Search for the cell housing the specified text and yield its (X, Y) center coordinate. 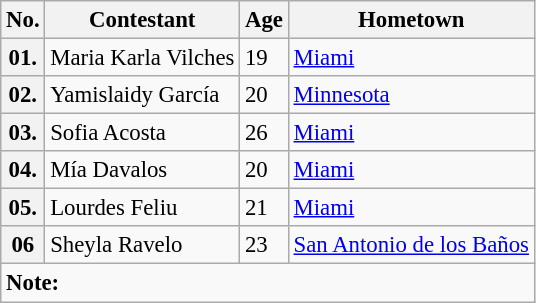
Sofia Acosta (142, 133)
Mía Davalos (142, 170)
Yamislaidy García (142, 95)
03. (23, 133)
Note: (268, 283)
06 (23, 245)
Minnesota (411, 95)
02. (23, 95)
Sheyla Ravelo (142, 245)
23 (264, 245)
26 (264, 133)
04. (23, 170)
05. (23, 208)
No. (23, 20)
21 (264, 208)
Contestant (142, 20)
Hometown (411, 20)
Maria Karla Vilches (142, 58)
Lourdes Feliu (142, 208)
Age (264, 20)
San Antonio de los Baños (411, 245)
01. (23, 58)
19 (264, 58)
